For the text-containing cell, return its midpoint in [x, y] coordinate format. 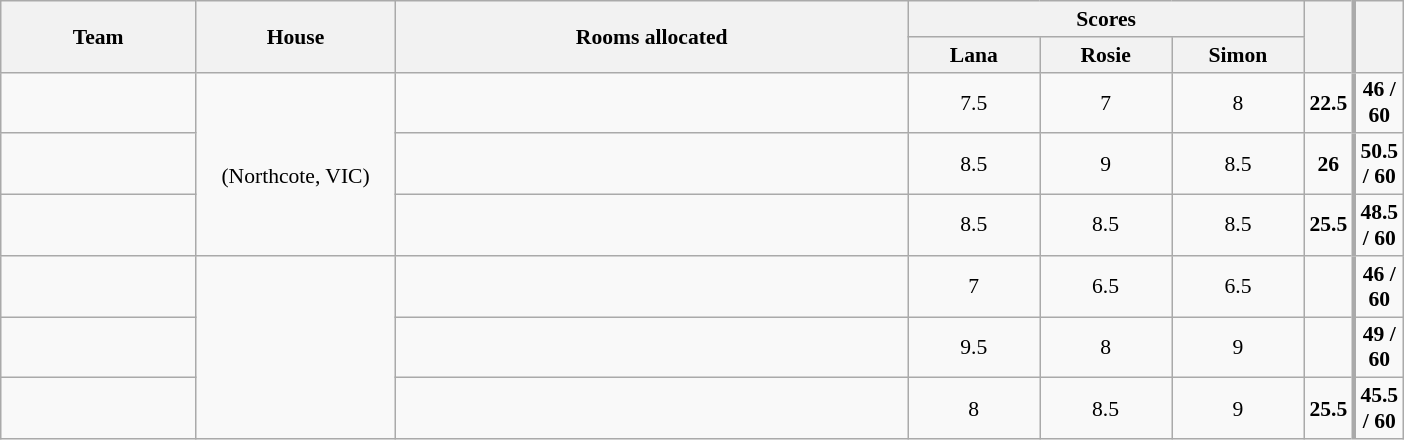
7.5 [974, 102]
(Northcote, VIC) [296, 164]
48.5 / 60 [1378, 226]
Rooms allocated [651, 36]
26 [1328, 164]
Simon [1238, 55]
9.5 [974, 348]
49 / 60 [1378, 348]
House [296, 36]
Team [98, 36]
Scores [1106, 19]
Lana [974, 55]
Rosie [1106, 55]
50.5 / 60 [1378, 164]
22.5 [1328, 102]
45.5 / 60 [1378, 408]
